Capture the cell that displays the provided text and extract its [x, y] central coordinate. 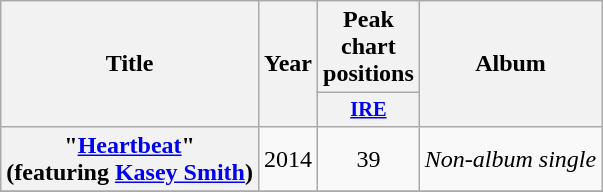
39 [369, 158]
2014 [288, 158]
Title [130, 64]
IRE [369, 110]
Year [288, 64]
"Heartbeat"(featuring Kasey Smith) [130, 158]
Peak chart positions [369, 47]
Album [510, 64]
Non-album single [510, 158]
